Locate the cell with the specified text and output its (x, y) center coordinate. 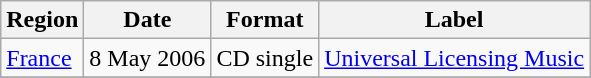
Label (454, 20)
France (42, 58)
Universal Licensing Music (454, 58)
Format (265, 20)
Region (42, 20)
8 May 2006 (148, 58)
Date (148, 20)
CD single (265, 58)
